Locate the cell with the specified text and output its [x, y] center coordinate. 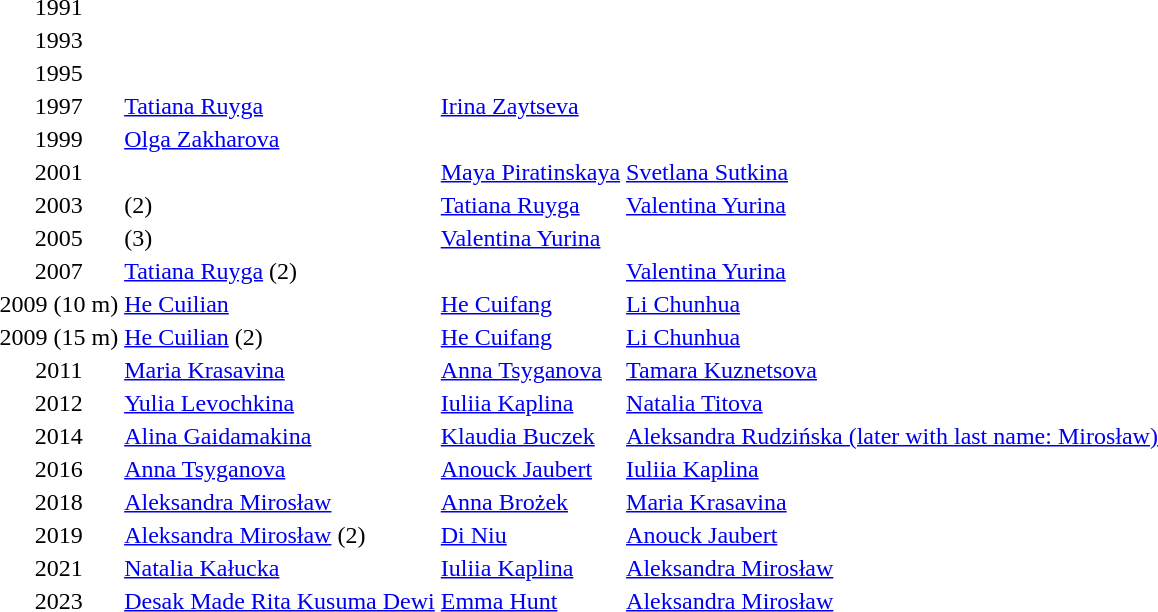
Maya Piratinskaya [530, 172]
Anna Brożek [530, 502]
He Cuilian [280, 304]
Olga Zakharova [280, 139]
Klaudia Buczek [530, 436]
Irina Zaytseva [530, 106]
He Cuilian (2) [280, 337]
Natalia Kałucka [280, 568]
Di Niu [530, 535]
(2) [280, 205]
Maria Krasavina [280, 370]
Alina Gaidamakina [280, 436]
Anouck Jaubert [530, 469]
Tatiana Ruyga (2) [280, 271]
(3) [280, 238]
Valentina Yurina [530, 238]
Aleksandra Mirosław (2) [280, 535]
Aleksandra Mirosław [280, 502]
Yulia Levochkina [280, 403]
